For the text-containing cell, return its midpoint in [X, Y] coordinate format. 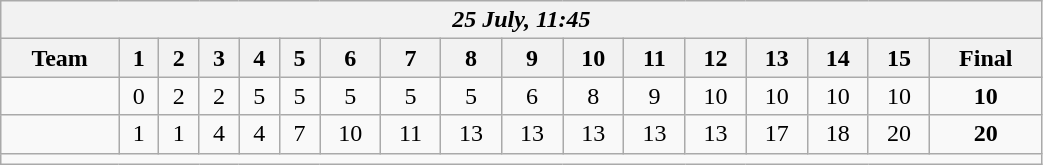
25 July, 11:45 [522, 20]
0 [139, 96]
14 [838, 58]
18 [838, 134]
Team [60, 58]
Final [986, 58]
12 [716, 58]
3 [219, 58]
17 [776, 134]
15 [898, 58]
